Capture the cell that displays the provided text and extract its (x, y) central coordinate. 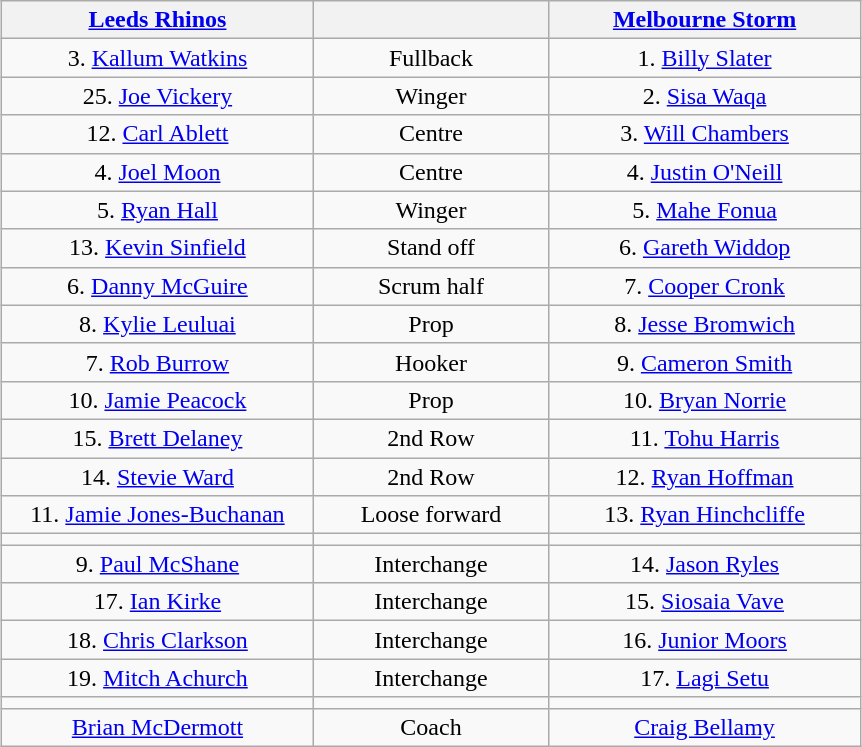
17. Lagi Setu (704, 678)
15. Brett Delaney (158, 438)
Stand off (431, 248)
8. Jesse Bromwich (704, 324)
25. Joe Vickery (158, 96)
Brian McDermott (158, 727)
6. Gareth Widdop (704, 248)
19. Mitch Achurch (158, 678)
11. Tohu Harris (704, 438)
7. Rob Burrow (158, 362)
2. Sisa Waqa (704, 96)
Leeds Rhinos (158, 20)
5. Ryan Hall (158, 210)
Coach (431, 727)
13. Ryan Hinchcliffe (704, 515)
10. Jamie Peacock (158, 400)
Melbourne Storm (704, 20)
Scrum half (431, 286)
17. Ian Kirke (158, 602)
11. Jamie Jones-Buchanan (158, 515)
14. Stevie Ward (158, 477)
14. Jason Ryles (704, 564)
8. Kylie Leuluai (158, 324)
15. Siosaia Vave (704, 602)
10. Bryan Norrie (704, 400)
Loose forward (431, 515)
9. Paul McShane (158, 564)
5. Mahe Fonua (704, 210)
12. Ryan Hoffman (704, 477)
Hooker (431, 362)
18. Chris Clarkson (158, 640)
12. Carl Ablett (158, 134)
4. Joel Moon (158, 172)
16. Junior Moors (704, 640)
13. Kevin Sinfield (158, 248)
3. Kallum Watkins (158, 58)
6. Danny McGuire (158, 286)
3. Will Chambers (704, 134)
1. Billy Slater (704, 58)
4. Justin O'Neill (704, 172)
7. Cooper Cronk (704, 286)
Craig Bellamy (704, 727)
Fullback (431, 58)
9. Cameron Smith (704, 362)
